Determine the (x, y) coordinate at the center of the cell enclosing the given text.  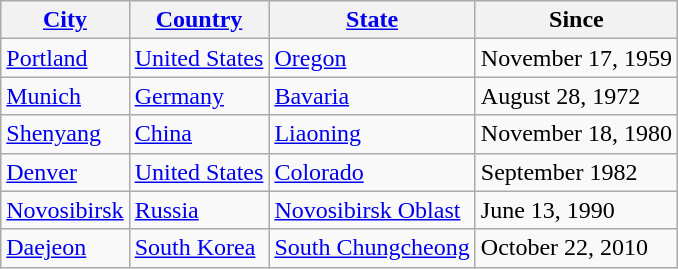
August 28, 1972 (576, 96)
State (372, 20)
Daejeon (65, 248)
Novosibirsk Oblast (372, 210)
Novosibirsk (65, 210)
Colorado (372, 172)
Russia (199, 210)
Bavaria (372, 96)
Germany (199, 96)
Munich (65, 96)
Liaoning (372, 134)
China (199, 134)
South Chungcheong (372, 248)
Oregon (372, 58)
November 18, 1980 (576, 134)
South Korea (199, 248)
September 1982 (576, 172)
Portland (65, 58)
Since (576, 20)
Shenyang (65, 134)
June 13, 1990 (576, 210)
City (65, 20)
November 17, 1959 (576, 58)
October 22, 2010 (576, 248)
Country (199, 20)
Denver (65, 172)
